Provide the (X, Y) coordinate of the cell's center where the given text is located.  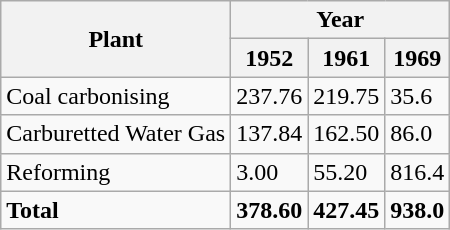
378.60 (270, 210)
Coal carbonising (116, 96)
55.20 (346, 172)
1969 (418, 58)
Total (116, 210)
219.75 (346, 96)
Year (340, 20)
3.00 (270, 172)
1961 (346, 58)
Plant (116, 39)
427.45 (346, 210)
Reforming (116, 172)
938.0 (418, 210)
35.6 (418, 96)
237.76 (270, 96)
162.50 (346, 134)
1952 (270, 58)
Carburetted Water Gas (116, 134)
86.0 (418, 134)
137.84 (270, 134)
816.4 (418, 172)
